Search for the cell housing the specified text and yield its (X, Y) center coordinate. 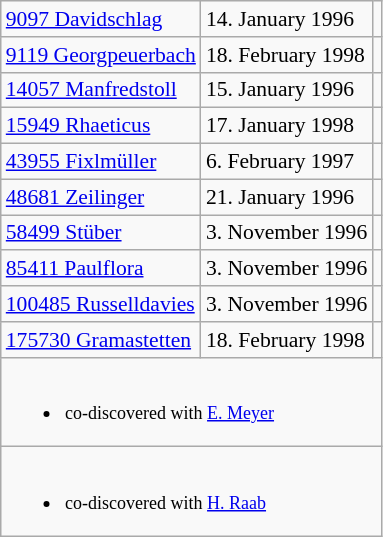
14. January 1996 (286, 19)
6. February 1997 (286, 162)
21. January 1996 (286, 197)
15949 Rhaeticus (101, 126)
58499 Stüber (101, 233)
100485 Russelldavies (101, 304)
85411 Paulflora (101, 269)
co-discovered with H. Raab (192, 492)
co-discovered with E. Meyer (192, 402)
17. January 1998 (286, 126)
9119 Georgpeuerbach (101, 55)
175730 Gramastetten (101, 340)
15. January 1996 (286, 90)
43955 Fixlmüller (101, 162)
9097 Davidschlag (101, 19)
48681 Zeilinger (101, 197)
14057 Manfredstoll (101, 90)
